Capture the cell that displays the provided text and extract its [X, Y] central coordinate. 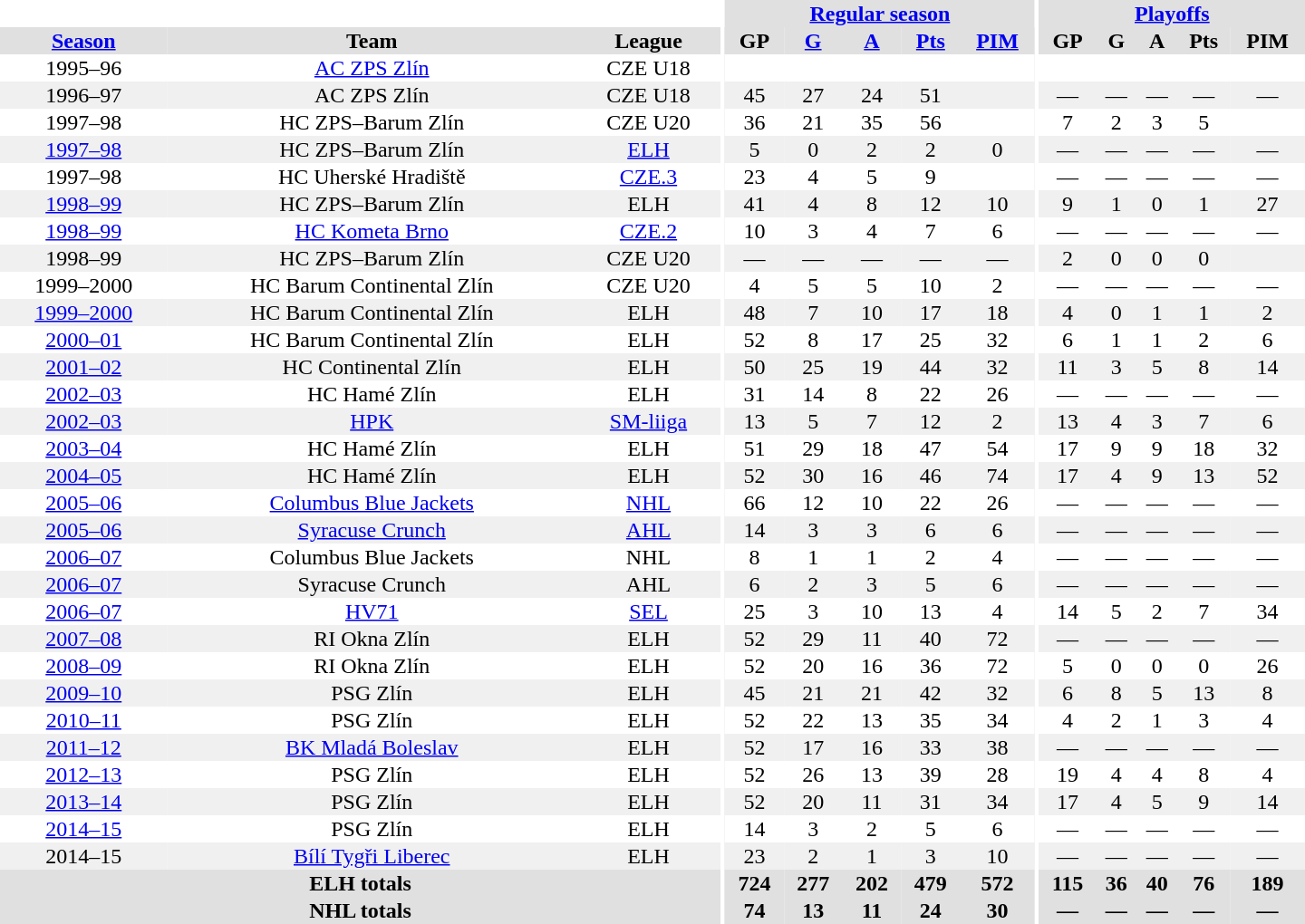
724 [754, 883]
46 [930, 476]
44 [930, 367]
Bílí Tygři Liberec [372, 856]
38 [997, 747]
SEL [649, 611]
HV71 [372, 611]
HC Uherské Hradiště [372, 177]
39 [930, 775]
2001–02 [83, 367]
Season [83, 41]
56 [930, 122]
Regular season [880, 14]
115 [1068, 883]
50 [754, 367]
HC Kometa Brno [372, 231]
47 [930, 448]
Team [372, 41]
CZE.3 [649, 177]
2013–14 [83, 802]
33 [930, 747]
76 [1203, 883]
54 [997, 448]
NHL totals [361, 910]
HC Continental Zlín [372, 367]
277 [814, 883]
2011–12 [83, 747]
2010–11 [83, 720]
1995–96 [83, 68]
28 [997, 775]
2012–13 [83, 775]
42 [930, 693]
479 [930, 883]
2007–08 [83, 639]
202 [872, 883]
2000–01 [83, 340]
41 [754, 204]
1996–97 [83, 95]
48 [754, 313]
572 [997, 883]
BK Mladá Boleslav [372, 747]
CZE.2 [649, 231]
HPK [372, 421]
2008–09 [83, 666]
League [649, 41]
189 [1267, 883]
2004–05 [83, 476]
66 [754, 503]
ELH totals [361, 883]
SM-liiga [649, 421]
Playoffs [1173, 14]
2009–10 [83, 693]
2003–04 [83, 448]
